Pinpoint the cell where the given text exists, returning its (X, Y) midpoint coordinate. 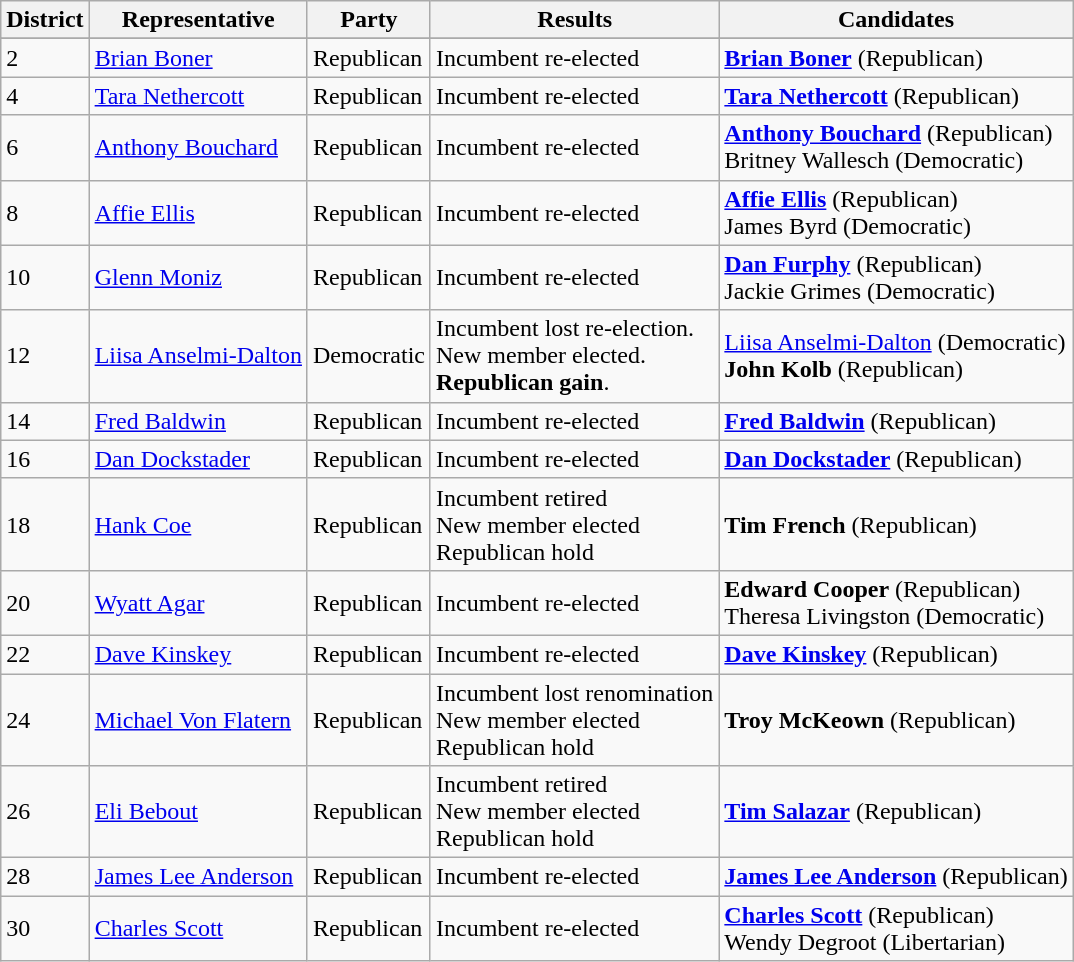
28 (45, 877)
Candidates (896, 20)
Tim Salazar (Republican) (896, 812)
4 (45, 96)
26 (45, 812)
Charles Scott (Republican) Wendy Degroot (Libertarian) (896, 928)
Liisa Anselmi-Dalton (Democratic) John Kolb (Republican) (896, 356)
Anthony Bouchard (198, 148)
Tim French (Republican) (896, 524)
Democratic (368, 356)
Tara Nethercott (Republican) (896, 96)
James Lee Anderson (198, 877)
Incumbent lost renominationNew member electedRepublican hold (574, 720)
Hank Coe (198, 524)
Affie Ellis (198, 212)
Affie Ellis (Republican) James Byrd (Democratic) (896, 212)
14 (45, 421)
Charles Scott (198, 928)
Dan Furphy (Republican) Jackie Grimes (Democratic) (896, 278)
6 (45, 148)
10 (45, 278)
30 (45, 928)
12 (45, 356)
Fred Baldwin (198, 421)
James Lee Anderson (Republican) (896, 877)
20 (45, 602)
Wyatt Agar (198, 602)
Anthony Bouchard (Republican) Britney Wallesch (Democratic) (896, 148)
Results (574, 20)
Edward Cooper (Republican)Theresa Livingston (Democratic) (896, 602)
Dan Dockstader (198, 459)
Liisa Anselmi-Dalton (198, 356)
8 (45, 212)
24 (45, 720)
Representative (198, 20)
Dave Kinskey (Republican) (896, 654)
Tara Nethercott (198, 96)
District (45, 20)
22 (45, 654)
Brian Boner (198, 58)
16 (45, 459)
Fred Baldwin (Republican) (896, 421)
Michael Von Flatern (198, 720)
Dave Kinskey (198, 654)
Dan Dockstader (Republican) (896, 459)
Incumbent lost re-election.New member elected.Republican gain. (574, 356)
2 (45, 58)
Brian Boner (Republican) (896, 58)
Eli Bebout (198, 812)
Party (368, 20)
18 (45, 524)
Glenn Moniz (198, 278)
Troy McKeown (Republican) (896, 720)
